Capture the cell that displays the provided text and extract its [x, y] central coordinate. 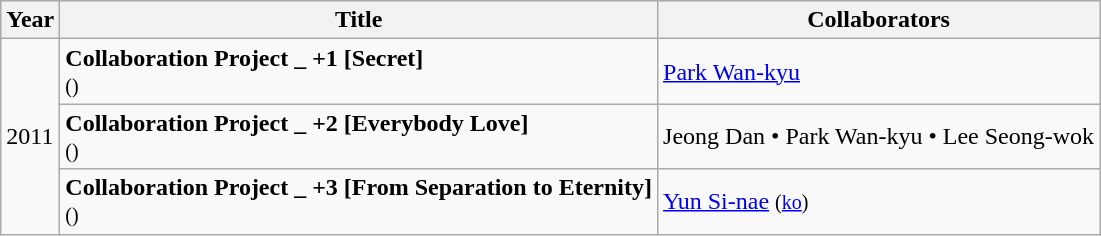
Jeong Dan • Park Wan-kyu • Lee Seong-wok [879, 136]
Title [359, 20]
Yun Si-nae (ko) [879, 202]
Collaboration Project _ +3 [From Separation to Eternity]() [359, 202]
Collaborators [879, 20]
Year [30, 20]
Collaboration Project _ +1 [Secret]() [359, 72]
2011 [30, 136]
Park Wan-kyu [879, 72]
Collaboration Project _ +2 [Everybody Love]() [359, 136]
